Locate the cell with the specified text and output its (X, Y) center coordinate. 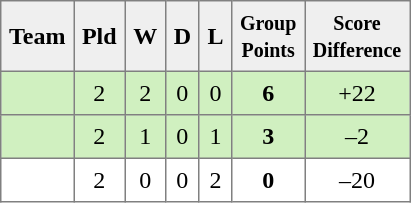
3 (268, 137)
W (145, 36)
L (216, 36)
GroupPoints (268, 36)
Pld (100, 36)
Team (38, 36)
–2 (358, 137)
ScoreDifference (358, 36)
6 (268, 93)
–20 (358, 180)
D (182, 36)
+22 (358, 93)
